Return the [x, y] coordinate for the center point of the cell that contains the specified text.  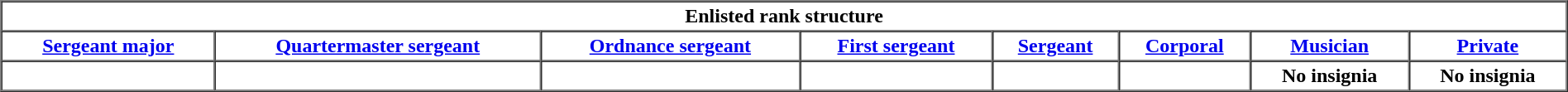
Sergeant [1055, 46]
Musician [1330, 46]
Corporal [1184, 46]
Private [1487, 46]
Quartermaster sergeant [377, 46]
Enlisted rank structure [784, 17]
First sergeant [896, 46]
Sergeant major [109, 46]
Ordnance sergeant [670, 46]
